Pinpoint the cell where the given text exists, returning its [x, y] midpoint coordinate. 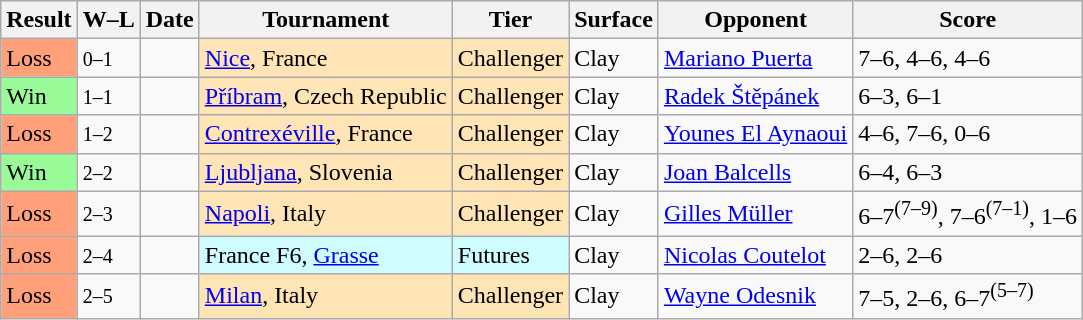
6–3, 6–1 [968, 96]
2–4 [108, 255]
7–6, 4–6, 4–6 [968, 58]
Tournament [326, 20]
Date [170, 20]
Příbram, Czech Republic [326, 96]
Mariano Puerta [755, 58]
7–5, 2–6, 6–7(5–7) [968, 296]
Napoli, Italy [326, 214]
0–1 [108, 58]
4–6, 7–6, 0–6 [968, 134]
Surface [614, 20]
2–6, 2–6 [968, 255]
Futures [510, 255]
Joan Balcells [755, 172]
2–2 [108, 172]
1–2 [108, 134]
Radek Štěpánek [755, 96]
Milan, Italy [326, 296]
Younes El Aynaoui [755, 134]
Wayne Odesnik [755, 296]
Contrexéville, France [326, 134]
2–3 [108, 214]
France F6, Grasse [326, 255]
Ljubljana, Slovenia [326, 172]
6–4, 6–3 [968, 172]
Opponent [755, 20]
Gilles Müller [755, 214]
2–5 [108, 296]
Nicolas Coutelot [755, 255]
Result [39, 20]
W–L [108, 20]
1–1 [108, 96]
6–7(7–9), 7–6(7–1), 1–6 [968, 214]
Score [968, 20]
Nice, France [326, 58]
Tier [510, 20]
